Detect which cell encompasses the target text, then output its [X, Y] center coordinate. 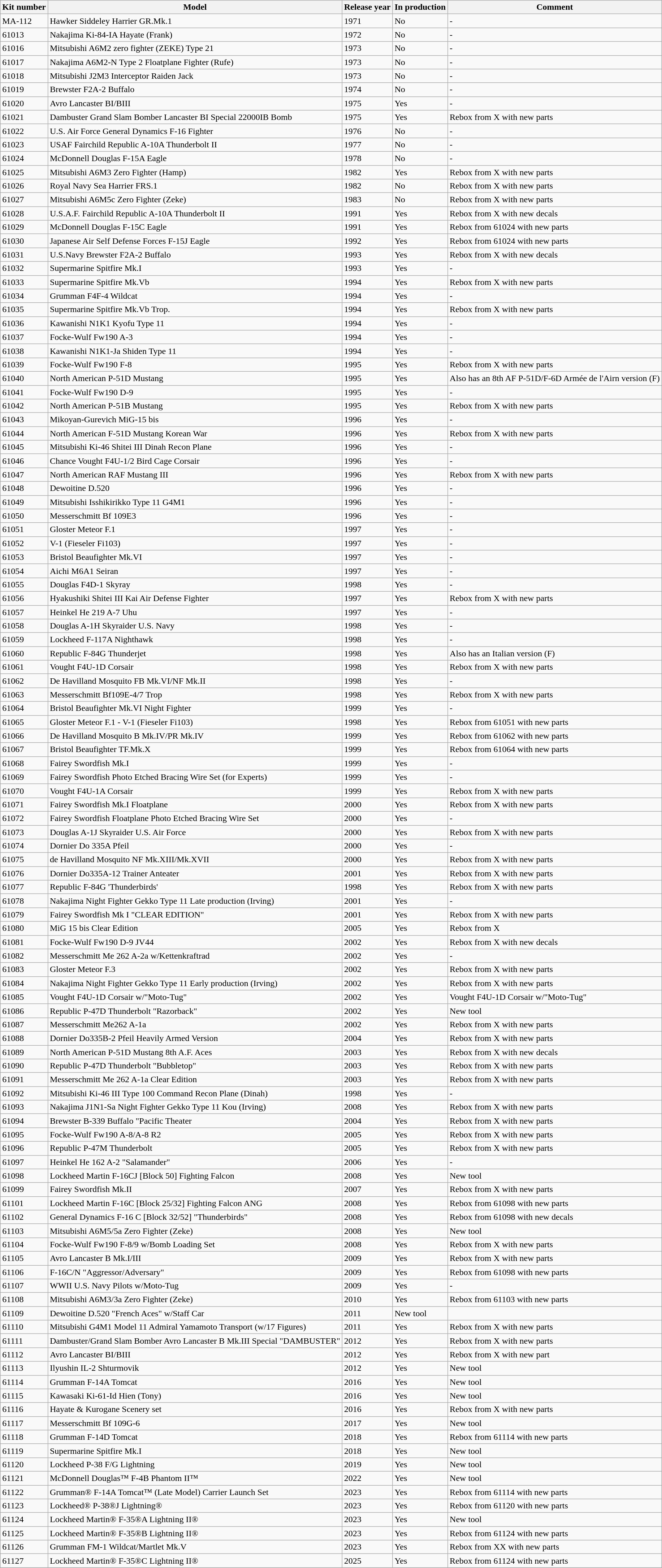
61112 [24, 1355]
Brewster B-339 Buffalo "Pacific Theater [195, 1121]
Douglas F4D-1 Skyray [195, 584]
North American F-51D Mustang Korean War [195, 433]
Rebox from 61103 with new parts [555, 1300]
Rebox from 61051 with new parts [555, 722]
Mitsubishi Ki-46 Shitei III Dinah Recon Plane [195, 447]
In production [420, 7]
61042 [24, 406]
Bristol Beaufighter Mk.VI [195, 557]
61071 [24, 804]
61104 [24, 1244]
61086 [24, 1011]
61027 [24, 200]
1976 [367, 131]
61044 [24, 433]
61017 [24, 62]
General Dynamics F-16 C [Block 32/52] "Thunderbirds" [195, 1217]
61061 [24, 667]
61030 [24, 241]
61067 [24, 750]
61021 [24, 117]
61029 [24, 227]
De Havilland Mosquito FB Mk.VI/NF Mk.II [195, 681]
61101 [24, 1203]
Vought F4U-1A Corsair [195, 791]
61064 [24, 708]
61068 [24, 763]
61034 [24, 296]
61066 [24, 736]
Dambuster Grand Slam Bomber Lancaster BI Special 22000IB Bomb [195, 117]
61115 [24, 1396]
McDonnell Douglas F-15A Eagle [195, 158]
61118 [24, 1437]
61125 [24, 1533]
61076 [24, 873]
Heinkel He 162 A-2 "Salamander" [195, 1162]
Mitsubishi J2M3 Interceptor Raiden Jack [195, 76]
Fairey Swordfish Mk.II [195, 1189]
61065 [24, 722]
Grumman F-14A Tomcat [195, 1382]
61080 [24, 928]
61072 [24, 818]
61056 [24, 598]
61041 [24, 392]
61126 [24, 1547]
Mikoyan-Gurevich MiG-15 bis [195, 420]
Fairey Swordfish Mk I "CLEAR EDITION" [195, 915]
61124 [24, 1520]
61053 [24, 557]
Republic F-84G Thunderjet [195, 653]
61040 [24, 378]
USAF Fairchild Republic A-10A Thunderbolt II [195, 144]
Supermarine Spitfire Mk.Vb [195, 282]
61057 [24, 612]
Dornier Do335A-12 Trainer Anteater [195, 873]
61073 [24, 832]
Rebox from 61064 with new parts [555, 750]
61127 [24, 1561]
61109 [24, 1313]
61082 [24, 956]
61039 [24, 364]
61078 [24, 901]
Messerschmitt Bf109E-4/7 Trop [195, 695]
Hawker Siddeley Harrier GR.Mk.1 [195, 21]
Gloster Meteor F.1 [195, 530]
61026 [24, 186]
Dewoitine D.520 [195, 488]
61102 [24, 1217]
61038 [24, 351]
Lockheed Martin F-16CJ [Block 50] Fighting Falcon [195, 1176]
Lockheed Martin® F-35®B Lightning II® [195, 1533]
Messerschmitt Me 262 A-1a Clear Edition [195, 1080]
61069 [24, 777]
61019 [24, 90]
Dornier Do 335A Pfeil [195, 846]
Mitsubishi Ki-46 III Type 100 Command Recon Plane (Dinah) [195, 1093]
61070 [24, 791]
Douglas A-1J Skyraider U.S. Air Force [195, 832]
61047 [24, 475]
61075 [24, 860]
61117 [24, 1423]
McDonnell Douglas™ F-4B Phantom II™ [195, 1478]
61095 [24, 1135]
Comment [555, 7]
61052 [24, 543]
Royal Navy Sea Harrier FRS.1 [195, 186]
Avro Lancaster B Mk.I/III [195, 1258]
Mitsubishi A6M3/3a Zero Fighter (Zeke) [195, 1300]
61113 [24, 1368]
Rebox from X with new part [555, 1355]
U.S.A.F. Fairchild Republic A-10A Thunderbolt II [195, 213]
Grumman® F-14A Tomcat™ (Late Model) Carrier Launch Set [195, 1492]
Also has an 8th AF P-51D/F-6D Armée de l'Airn version (F) [555, 378]
61119 [24, 1451]
Grumman F-14D Tomcat [195, 1437]
61094 [24, 1121]
Vought F4U-1D Corsair [195, 667]
Kawanishi N1K1 Kyofu Type 11 [195, 323]
Kit number [24, 7]
61087 [24, 1024]
61051 [24, 530]
61031 [24, 255]
61028 [24, 213]
Lockheed F-117A Nighthawk [195, 640]
61043 [24, 420]
1977 [367, 144]
Fairey Swordfish Floatplane Photo Etched Bracing Wire Set [195, 818]
61121 [24, 1478]
Ilyushin IL-2 Shturmovik [195, 1368]
Douglas A-1H Skyraider U.S. Navy [195, 626]
Bristol Beaufighter TF.Mk.X [195, 750]
61023 [24, 144]
Republic P-47D Thunderbolt "Bubbletop" [195, 1066]
61103 [24, 1231]
Mitsubishi A6M5/5a Zero Fighter (Zeke) [195, 1231]
61090 [24, 1066]
1983 [367, 200]
61120 [24, 1464]
Nakajima Night Fighter Gekko Type 11 Late production (Irving) [195, 901]
Messerschmitt Me 262 A-2a w/Kettenkraftrad [195, 956]
Messerschmitt Bf 109E3 [195, 516]
Rebox from XX with new parts [555, 1547]
Fairey Swordfish Mk.I [195, 763]
Kawanishi N1K1-Ja Shiden Type 11 [195, 351]
Lockheed Martin® F-35®A Lightning II® [195, 1520]
Mitsubishi A6M2 zero fighter (ZEKE) Type 21 [195, 48]
North American RAF Mustang III [195, 475]
61074 [24, 846]
Lockheed Martin F-16C [Block 25/32] Fighting Falcon ANG [195, 1203]
Heinkel He 219 A-7 Uhu [195, 612]
61046 [24, 461]
Messerschmitt Bf 109G-6 [195, 1423]
Bristol Beaufighter Mk.VI Night Fighter [195, 708]
61107 [24, 1286]
61114 [24, 1382]
61083 [24, 969]
2025 [367, 1561]
61058 [24, 626]
MA-112 [24, 21]
61018 [24, 76]
U.S.Navy Brewster F2A-2 Buffalo [195, 255]
MiG 15 bis Clear Edition [195, 928]
Focke-Wulf Fw190 D-9 [195, 392]
2006 [367, 1162]
61088 [24, 1038]
61032 [24, 268]
Focke-Wulf Fw190 F-8 [195, 364]
61054 [24, 571]
2017 [367, 1423]
61033 [24, 282]
Kawasaki Ki-61-Id Hien (Tony) [195, 1396]
61079 [24, 915]
61048 [24, 488]
Nakajima A6M2-N Type 2 Floatplane Fighter (Rufe) [195, 62]
Focke-Wulf Fw190 D-9 JV44 [195, 942]
F-16C/N "Aggressor/Adversary" [195, 1272]
Rebox from 61062 with new parts [555, 736]
Dornier Do335B-2 Pfeil Heavily Armed Version [195, 1038]
61024 [24, 158]
U.S. Air Force General Dynamics F-16 Fighter [195, 131]
McDonnell Douglas F-15C Eagle [195, 227]
Rebox from X [555, 928]
Dambuster/Grand Slam Bomber Avro Lancaster B Mk.III Special "DAMBUSTER" [195, 1341]
61093 [24, 1107]
1972 [367, 35]
1974 [367, 90]
De Havilland Mosquito B Mk.IV/PR Mk.IV [195, 736]
Republic P-47D Thunderbolt "Razorback" [195, 1011]
Messerschmitt Me262 A-1a [195, 1024]
1992 [367, 241]
Mitsubishi G4M1 Model 11 Admiral Yamamoto Transport (w/17 Figures) [195, 1327]
Grumman F4F-4 Wildcat [195, 296]
Lockheed Martin® F-35®C Lightning II® [195, 1561]
Republic F-84G 'Thunderbirds' [195, 887]
Nakajima J1N1-Sa Night Fighter Gekko Type 11 Kou (Irving) [195, 1107]
61050 [24, 516]
V-1 (Fieseler Fi103) [195, 543]
2007 [367, 1189]
61108 [24, 1300]
61081 [24, 942]
61106 [24, 1272]
2019 [367, 1464]
61045 [24, 447]
61025 [24, 172]
61060 [24, 653]
WWII U.S. Navy Pilots w/Moto-Tug [195, 1286]
Nakajima Night Fighter Gekko Type 11 Early production (Irving) [195, 983]
Republic P-47M Thunderbolt [195, 1148]
61097 [24, 1162]
Lockheed P-38 F/G Lightning [195, 1464]
Lockheed® P-38®J Lightning® [195, 1506]
North American P-51B Mustang [195, 406]
2010 [367, 1300]
Dewoitine D.520 "French Aces" w/Staff Car [195, 1313]
61123 [24, 1506]
Model [195, 7]
Also has an Italian version (F) [555, 653]
61116 [24, 1409]
Gloster Meteor F.3 [195, 969]
Hayate & Kurogane Scenery set [195, 1409]
61059 [24, 640]
61098 [24, 1176]
61035 [24, 310]
61020 [24, 103]
North American P-51D Mustang [195, 378]
Focke-Wulf Fw190 A-8/A-8 R2 [195, 1135]
Mitsubishi A6M5c Zero Fighter (Zeke) [195, 200]
61063 [24, 695]
61036 [24, 323]
Rebox from 61120 with new parts [555, 1506]
61055 [24, 584]
Nakajima Ki-84-IA Hayate (Frank) [195, 35]
61089 [24, 1052]
61105 [24, 1258]
de Havilland Mosquito NF Mk.XIII/Mk.XVII [195, 860]
2022 [367, 1478]
Chance Vought F4U-1/2 Bird Cage Corsair [195, 461]
61016 [24, 48]
61013 [24, 35]
61022 [24, 131]
61085 [24, 997]
61111 [24, 1341]
61122 [24, 1492]
61077 [24, 887]
61049 [24, 502]
Supermarine Spitfire Mk.Vb Trop. [195, 310]
61091 [24, 1080]
Focke-Wulf Fw190 F-8/9 w/Bomb Loading Set [195, 1244]
61092 [24, 1093]
Mitsubishi Isshikirikko Type 11 G4M1 [195, 502]
61099 [24, 1189]
1978 [367, 158]
61037 [24, 337]
Japanese Air Self Defense Forces F-15J Eagle [195, 241]
61084 [24, 983]
Gloster Meteor F.1 - V-1 (Fieseler Fi103) [195, 722]
Brewster F2A-2 Buffalo [195, 90]
Aichi M6A1 Seiran [195, 571]
61110 [24, 1327]
61096 [24, 1148]
Focke-Wulf Fw190 A-3 [195, 337]
Fairey Swordfish Photo Etched Bracing Wire Set (for Experts) [195, 777]
61062 [24, 681]
1971 [367, 21]
Rebox from 61098 with new decals [555, 1217]
Release year [367, 7]
North American P-51D Mustang 8th A.F. Aces [195, 1052]
Grumman FM-1 Wildcat/Martlet Mk.V [195, 1547]
Fairey Swordfish Mk.I Floatplane [195, 804]
Mitsubishi A6M3 Zero Fighter (Hamp) [195, 172]
Hyakushiki Shitei III Kai Air Defense Fighter [195, 598]
